Extract the (x, y) coordinate from the center of the cell holding the provided text.  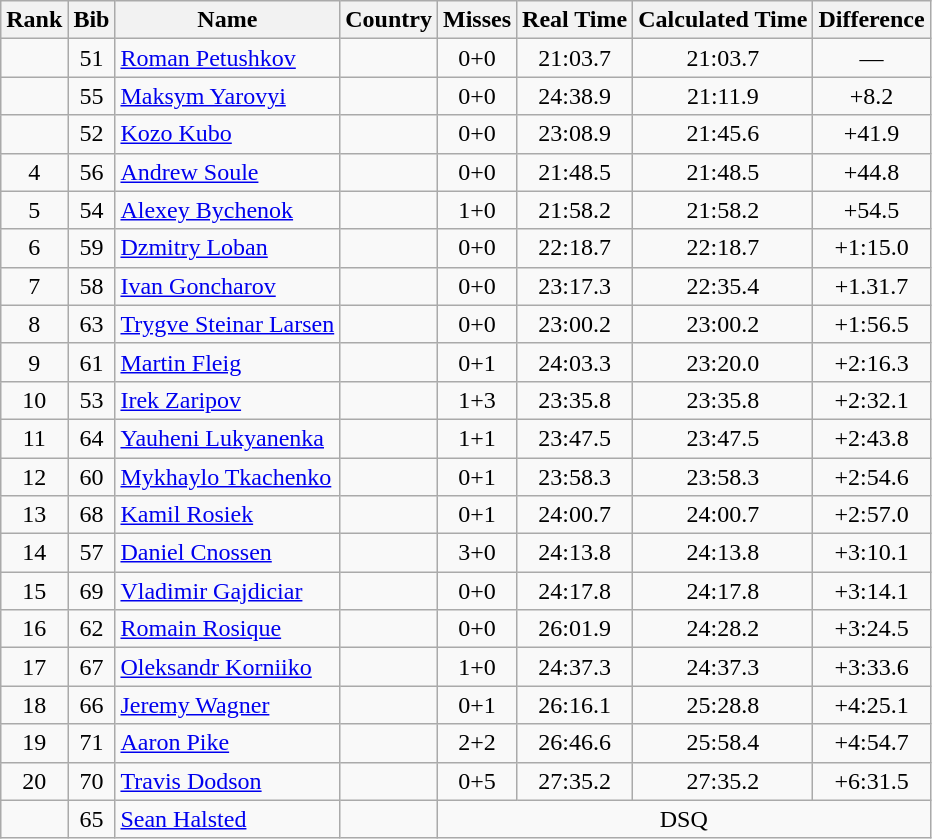
3+0 (476, 553)
Country (389, 20)
57 (92, 553)
22:35.4 (723, 286)
+54.5 (872, 210)
21:11.9 (723, 96)
59 (92, 248)
Bib (92, 20)
Andrew Soule (228, 172)
+1:15.0 (872, 248)
+41.9 (872, 134)
Ivan Goncharov (228, 286)
Oleksandr Korniiko (228, 667)
26:16.1 (575, 705)
67 (92, 667)
+4:25.1 (872, 705)
53 (92, 400)
58 (92, 286)
Rank (34, 20)
+2:54.6 (872, 477)
6 (34, 248)
Maksym Yarovyi (228, 96)
24:03.3 (575, 362)
11 (34, 438)
69 (92, 591)
56 (92, 172)
52 (92, 134)
Mykhaylo Tkachenko (228, 477)
60 (92, 477)
+2:32.1 (872, 400)
61 (92, 362)
26:01.9 (575, 629)
DSQ (684, 819)
26:46.6 (575, 743)
14 (34, 553)
23:17.3 (575, 286)
Romain Rosique (228, 629)
5 (34, 210)
+8.2 (872, 96)
+1.31.7 (872, 286)
9 (34, 362)
+2:16.3 (872, 362)
62 (92, 629)
24:28.2 (723, 629)
64 (92, 438)
+1:56.5 (872, 324)
Yauheni Lukyanenka (228, 438)
Roman Petushkov (228, 58)
Irek Zaripov (228, 400)
17 (34, 667)
65 (92, 819)
+3:10.1 (872, 553)
Vladimir Gajdiciar (228, 591)
12 (34, 477)
Kamil Rosiek (228, 515)
Daniel Cnossen (228, 553)
25:58.4 (723, 743)
2+2 (476, 743)
68 (92, 515)
19 (34, 743)
63 (92, 324)
Trygve Steinar Larsen (228, 324)
16 (34, 629)
+2:43.8 (872, 438)
Misses (476, 20)
70 (92, 781)
24:38.9 (575, 96)
Name (228, 20)
Martin Fleig (228, 362)
+3:14.1 (872, 591)
Dzmitry Loban (228, 248)
+3:33.6 (872, 667)
18 (34, 705)
7 (34, 286)
+3:24.5 (872, 629)
Jeremy Wagner (228, 705)
71 (92, 743)
25:28.8 (723, 705)
13 (34, 515)
Calculated Time (723, 20)
Aaron Pike (228, 743)
66 (92, 705)
10 (34, 400)
54 (92, 210)
1+3 (476, 400)
+44.8 (872, 172)
— (872, 58)
+6:31.5 (872, 781)
23:08.9 (575, 134)
20 (34, 781)
Difference (872, 20)
+2:57.0 (872, 515)
Real Time (575, 20)
Alexey Bychenok (228, 210)
8 (34, 324)
4 (34, 172)
1+1 (476, 438)
15 (34, 591)
0+5 (476, 781)
Travis Dodson (228, 781)
51 (92, 58)
55 (92, 96)
Kozo Kubo (228, 134)
+4:54.7 (872, 743)
Sean Halsted (228, 819)
23:20.0 (723, 362)
21:45.6 (723, 134)
